Output the [X, Y] coordinate of the center of the cell containing the given text.  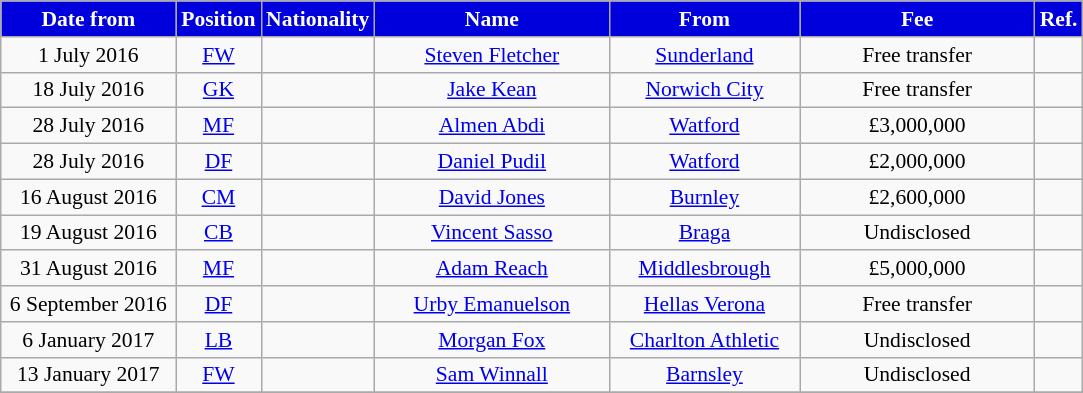
Middlesbrough [704, 269]
LB [218, 340]
Nationality [318, 19]
18 July 2016 [88, 90]
Morgan Fox [492, 340]
Steven Fletcher [492, 55]
£2,600,000 [918, 197]
Sunderland [704, 55]
GK [218, 90]
Fee [918, 19]
Burnley [704, 197]
6 September 2016 [88, 304]
From [704, 19]
David Jones [492, 197]
£3,000,000 [918, 126]
16 August 2016 [88, 197]
Sam Winnall [492, 375]
13 January 2017 [88, 375]
£2,000,000 [918, 162]
Braga [704, 233]
Charlton Athletic [704, 340]
Ref. [1059, 19]
19 August 2016 [88, 233]
Date from [88, 19]
Name [492, 19]
Almen Abdi [492, 126]
Barnsley [704, 375]
Urby Emanuelson [492, 304]
Hellas Verona [704, 304]
CM [218, 197]
Jake Kean [492, 90]
Position [218, 19]
Daniel Pudil [492, 162]
CB [218, 233]
£5,000,000 [918, 269]
6 January 2017 [88, 340]
Vincent Sasso [492, 233]
1 July 2016 [88, 55]
31 August 2016 [88, 269]
Adam Reach [492, 269]
Norwich City [704, 90]
